Detect which cell encompasses the target text, then output its [X, Y] center coordinate. 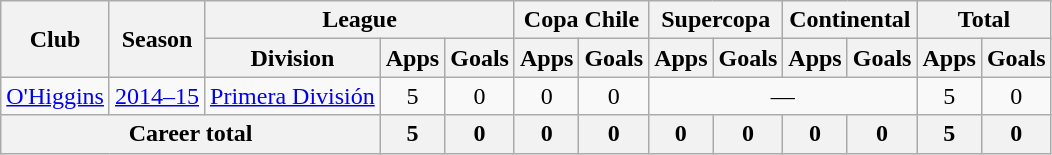
2014–15 [156, 96]
Primera División [293, 96]
League [360, 20]
Total [984, 20]
— [783, 96]
Club [56, 39]
Season [156, 39]
Supercopa [716, 20]
Division [293, 58]
Continental [850, 20]
Copa Chile [581, 20]
Career total [191, 134]
O'Higgins [56, 96]
